Return [x, y] of the center of cell containing provided text 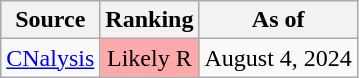
CNalysis [50, 58]
Ranking [150, 20]
Likely R [150, 58]
As of [278, 20]
Source [50, 20]
August 4, 2024 [278, 58]
